Determine the (x, y) coordinate at the center of the cell enclosing the given text.  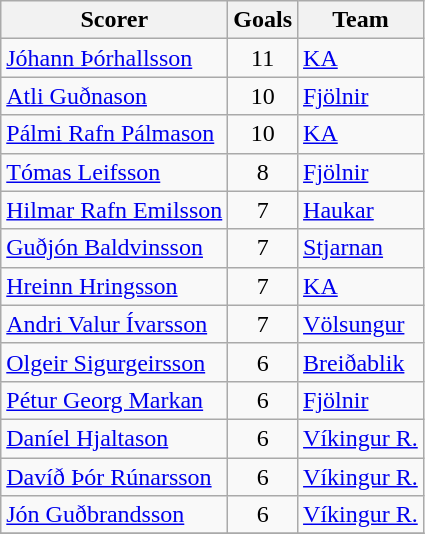
11 (263, 58)
Pétur Georg Markan (114, 400)
Guðjón Baldvinsson (114, 248)
Hreinn Hringsson (114, 286)
Jóhann Þórhallsson (114, 58)
Goals (263, 20)
Olgeir Sigurgeirsson (114, 362)
Pálmi Rafn Pálmason (114, 134)
Atli Guðnason (114, 96)
8 (263, 172)
Völsungur (361, 324)
Andri Valur Ívarsson (114, 324)
Hilmar Rafn Emilsson (114, 210)
Team (361, 20)
Davíð Þór Rúnarsson (114, 477)
Jón Guðbrandsson (114, 515)
Tómas Leifsson (114, 172)
Breiðablik (361, 362)
Daníel Hjaltason (114, 438)
Scorer (114, 20)
Stjarnan (361, 248)
Haukar (361, 210)
